From the cell containing the given text, extract its center point as (X, Y) coordinate. 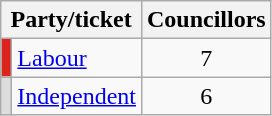
Labour (77, 58)
Councillors (206, 20)
6 (206, 96)
Party/ticket (72, 20)
Independent (77, 96)
7 (206, 58)
